Provide the (x, y) coordinate of the cell's center where the given text is located.  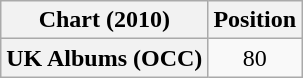
UK Albums (OCC) (104, 58)
Chart (2010) (104, 20)
Position (255, 20)
80 (255, 58)
